Return [x, y] of the center of cell containing provided text 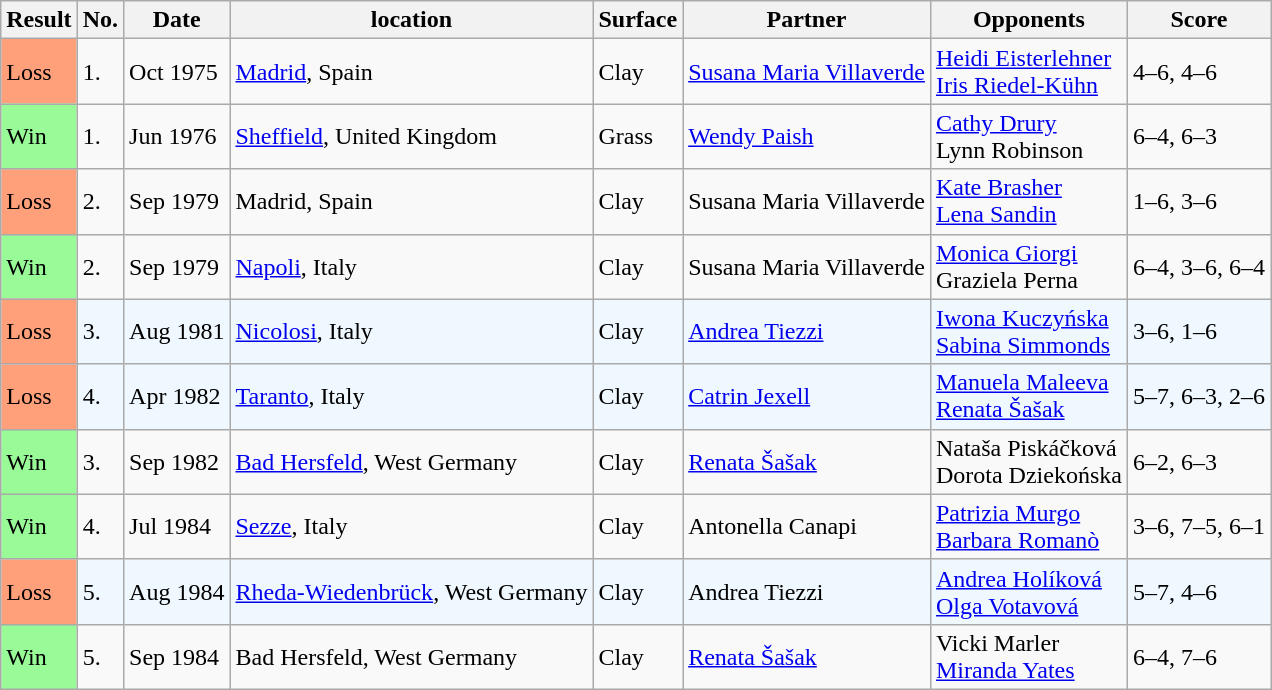
1–6, 3–6 [1198, 202]
5–7, 4–6 [1198, 592]
Score [1198, 20]
Rheda-Wiedenbrück, West Germany [412, 592]
Wendy Paish [807, 136]
Iwona Kuczyńska Sabina Simmonds [1028, 332]
Kate Brasher Lena Sandin [1028, 202]
Apr 1982 [177, 396]
No. [100, 20]
3–6, 7–5, 6–1 [1198, 526]
Sezze, Italy [412, 526]
Oct 1975 [177, 72]
Manuela Maleeva Renata Šašak [1028, 396]
Taranto, Italy [412, 396]
Heidi Eisterlehner Iris Riedel-Kühn [1028, 72]
6–4, 3–6, 6–4 [1198, 266]
Date [177, 20]
Result [39, 20]
Aug 1984 [177, 592]
Monica Giorgi Graziela Perna [1028, 266]
Vicki Marler Miranda Yates [1028, 656]
6–2, 6–3 [1198, 462]
Nataša Piskáčková Dorota Dziekońska [1028, 462]
Sep 1982 [177, 462]
Cathy Drury Lynn Robinson [1028, 136]
6–4, 6–3 [1198, 136]
Sep 1984 [177, 656]
Jul 1984 [177, 526]
Aug 1981 [177, 332]
Opponents [1028, 20]
5–7, 6–3, 2–6 [1198, 396]
3–6, 1–6 [1198, 332]
Sheffield, United Kingdom [412, 136]
Jun 1976 [177, 136]
6–4, 7–6 [1198, 656]
location [412, 20]
4–6, 4–6 [1198, 72]
Napoli, Italy [412, 266]
Partner [807, 20]
Andrea Holíková Olga Votavová [1028, 592]
Grass [638, 136]
Surface [638, 20]
Antonella Canapi [807, 526]
Patrizia Murgo Barbara Romanò [1028, 526]
Catrin Jexell [807, 396]
Nicolosi, Italy [412, 332]
